Pinpoint the cell where the given text exists, returning its [X, Y] midpoint coordinate. 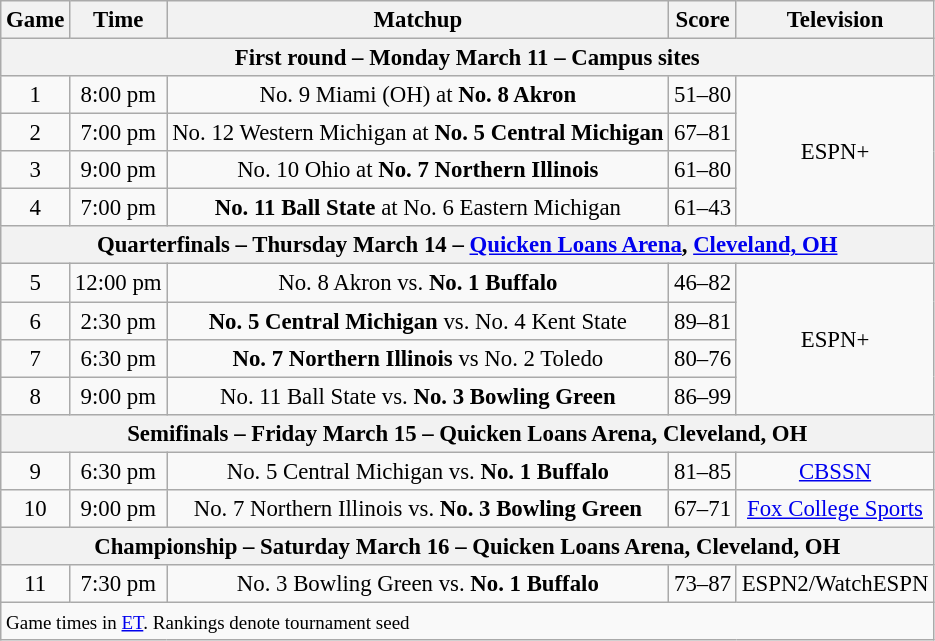
67–71 [703, 509]
3 [36, 170]
1 [36, 95]
80–76 [703, 358]
51–80 [703, 95]
Quarterfinals – Thursday March 14 – Quicken Loans Arena, Cleveland, OH [468, 245]
4 [36, 208]
7:30 pm [118, 584]
9 [36, 471]
No. 11 Ball State at No. 6 Eastern Michigan [418, 208]
6 [36, 321]
No. 12 Western Michigan at No. 5 Central Michigan [418, 133]
61–43 [703, 208]
Championship – Saturday March 16 – Quicken Loans Arena, Cleveland, OH [468, 546]
No. 7 Northern Illinois vs. No. 3 Bowling Green [418, 509]
No. 8 Akron vs. No. 1 Buffalo [418, 283]
2:30 pm [118, 321]
11 [36, 584]
Fox College Sports [834, 509]
7 [36, 358]
73–87 [703, 584]
No. 5 Central Michigan vs. No. 1 Buffalo [418, 471]
12:00 pm [118, 283]
Time [118, 20]
8:00 pm [118, 95]
No. 5 Central Michigan vs. No. 4 Kent State [418, 321]
No. 11 Ball State vs. No. 3 Bowling Green [418, 396]
5 [36, 283]
No. 9 Miami (OH) at No. 8 Akron [418, 95]
61–80 [703, 170]
2 [36, 133]
Television [834, 20]
First round – Monday March 11 – Campus sites [468, 58]
86–99 [703, 396]
46–82 [703, 283]
CBSSN [834, 471]
Score [703, 20]
Matchup [418, 20]
Game [36, 20]
ESPN2/WatchESPN [834, 584]
8 [36, 396]
Semifinals – Friday March 15 – Quicken Loans Arena, Cleveland, OH [468, 433]
81–85 [703, 471]
No. 7 Northern Illinois vs No. 2 Toledo [418, 358]
No. 3 Bowling Green vs. No. 1 Buffalo [418, 584]
67–81 [703, 133]
No. 10 Ohio at No. 7 Northern Illinois [418, 170]
10 [36, 509]
89–81 [703, 321]
Game times in ET. Rankings denote tournament seed [468, 621]
